Locate the cell with the specified text and output its (X, Y) center coordinate. 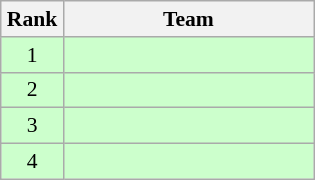
2 (32, 90)
Rank (32, 19)
3 (32, 126)
1 (32, 55)
4 (32, 162)
Team (188, 19)
